Pinpoint the cell where the given text exists, returning its (x, y) midpoint coordinate. 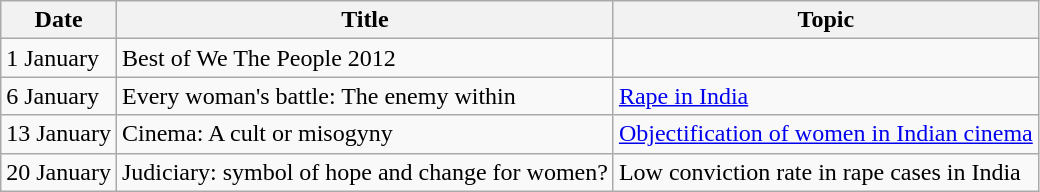
Objectification of women in Indian cinema (826, 134)
Rape in India (826, 96)
Date (59, 20)
13 January (59, 134)
20 January (59, 172)
6 January (59, 96)
Every woman's battle: The enemy within (364, 96)
Topic (826, 20)
Cinema: A cult or misogyny (364, 134)
Low conviction rate in rape cases in India (826, 172)
Judiciary: symbol of hope and change for women? (364, 172)
Best of We The People 2012 (364, 58)
Title (364, 20)
1 January (59, 58)
